Determine the (X, Y) coordinate at the center of the cell enclosing the given text.  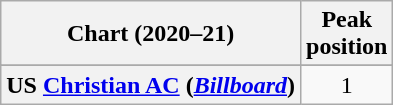
Peak position (347, 34)
Chart (2020–21) (151, 34)
1 (347, 85)
US Christian AC (Billboard) (151, 85)
